Find where the given text appears and provide that cell's center as [x, y] coordinate. 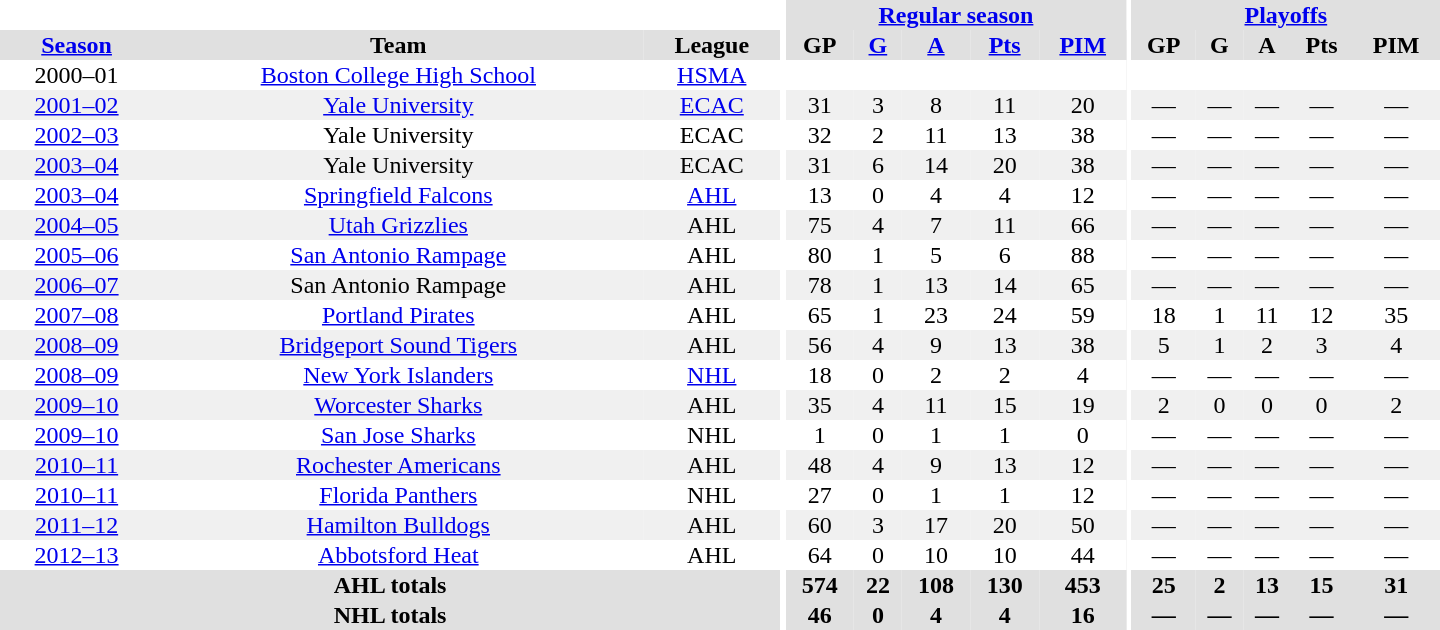
7 [936, 225]
50 [1082, 525]
2012–13 [76, 555]
2005–06 [76, 255]
League [712, 45]
Portland Pirates [398, 315]
46 [820, 615]
2001–02 [76, 105]
Hamilton Bulldogs [398, 525]
Florida Panthers [398, 495]
Season [76, 45]
Team [398, 45]
Regular season [956, 15]
2006–07 [76, 285]
Springfield Falcons [398, 195]
Worcester Sharks [398, 405]
130 [1004, 585]
2002–03 [76, 135]
108 [936, 585]
AHL totals [390, 585]
60 [820, 525]
19 [1082, 405]
78 [820, 285]
59 [1082, 315]
23 [936, 315]
Rochester Americans [398, 465]
16 [1082, 615]
New York Islanders [398, 375]
44 [1082, 555]
27 [820, 495]
64 [820, 555]
17 [936, 525]
San Jose Sharks [398, 435]
22 [878, 585]
80 [820, 255]
Bridgeport Sound Tigers [398, 345]
2007–08 [76, 315]
2000–01 [76, 75]
75 [820, 225]
Boston College High School [398, 75]
66 [1082, 225]
2011–12 [76, 525]
24 [1004, 315]
574 [820, 585]
HSMA [712, 75]
Abbotsford Heat [398, 555]
32 [820, 135]
Playoffs [1286, 15]
8 [936, 105]
48 [820, 465]
NHL totals [390, 615]
453 [1082, 585]
2004–05 [76, 225]
25 [1164, 585]
Utah Grizzlies [398, 225]
56 [820, 345]
88 [1082, 255]
